Determine the (X, Y) coordinate at the center of the cell enclosing the given text.  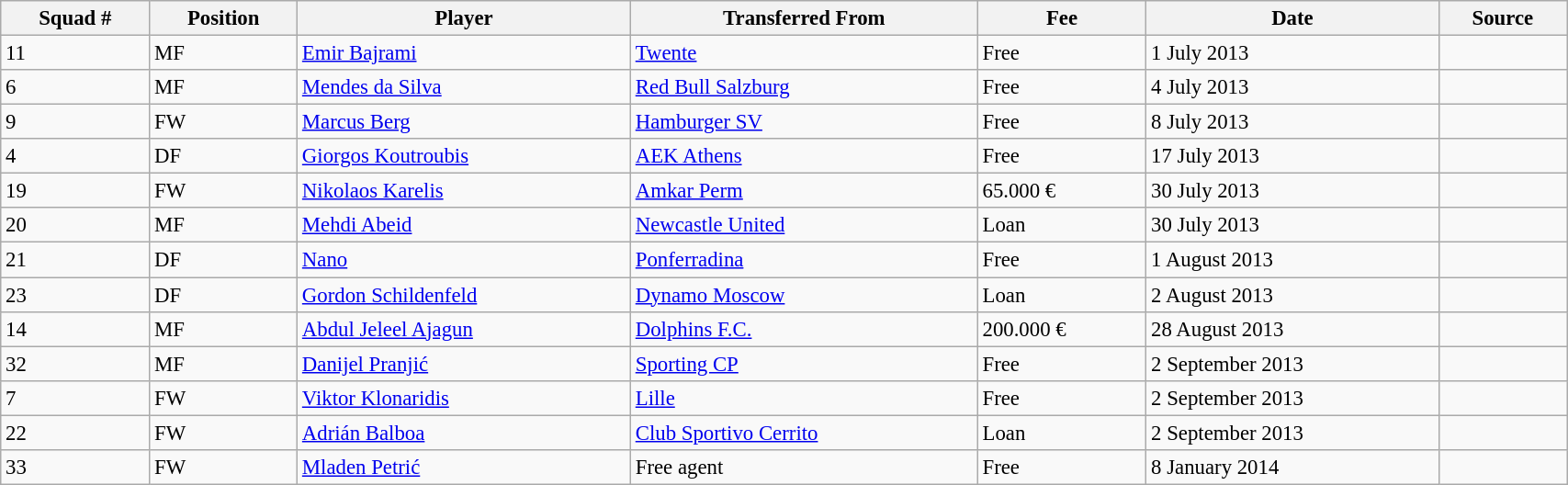
21 (75, 260)
Newcastle United (804, 225)
7 (75, 398)
28 August 2013 (1292, 329)
19 (75, 191)
Mendes da Silva (465, 87)
11 (75, 53)
AEK Athens (804, 156)
Dolphins F.C. (804, 329)
65.000 € (1062, 191)
Twente (804, 53)
Viktor Klonaridis (465, 398)
Hamburger SV (804, 122)
32 (75, 364)
17 July 2013 (1292, 156)
Giorgos Koutroubis (465, 156)
6 (75, 87)
2 August 2013 (1292, 295)
Red Bull Salzburg (804, 87)
8 July 2013 (1292, 122)
Squad # (75, 18)
Abdul Jeleel Ajagun (465, 329)
Player (465, 18)
Nano (465, 260)
Marcus Berg (465, 122)
Transferred From (804, 18)
Position (224, 18)
Mladen Petrić (465, 468)
Sporting CP (804, 364)
200.000 € (1062, 329)
Gordon Schildenfeld (465, 295)
Danijel Pranjić (465, 364)
Free agent (804, 468)
33 (75, 468)
8 January 2014 (1292, 468)
Fee (1062, 18)
14 (75, 329)
Source (1503, 18)
Lille (804, 398)
1 July 2013 (1292, 53)
Ponferradina (804, 260)
Dynamo Moscow (804, 295)
Club Sportivo Cerrito (804, 433)
Adrián Balboa (465, 433)
1 August 2013 (1292, 260)
20 (75, 225)
22 (75, 433)
Emir Bajrami (465, 53)
9 (75, 122)
4 July 2013 (1292, 87)
Nikolaos Karelis (465, 191)
23 (75, 295)
Amkar Perm (804, 191)
4 (75, 156)
Mehdi Abeid (465, 225)
Date (1292, 18)
